Return the (X, Y) coordinate for the center point of the cell that contains the specified text.  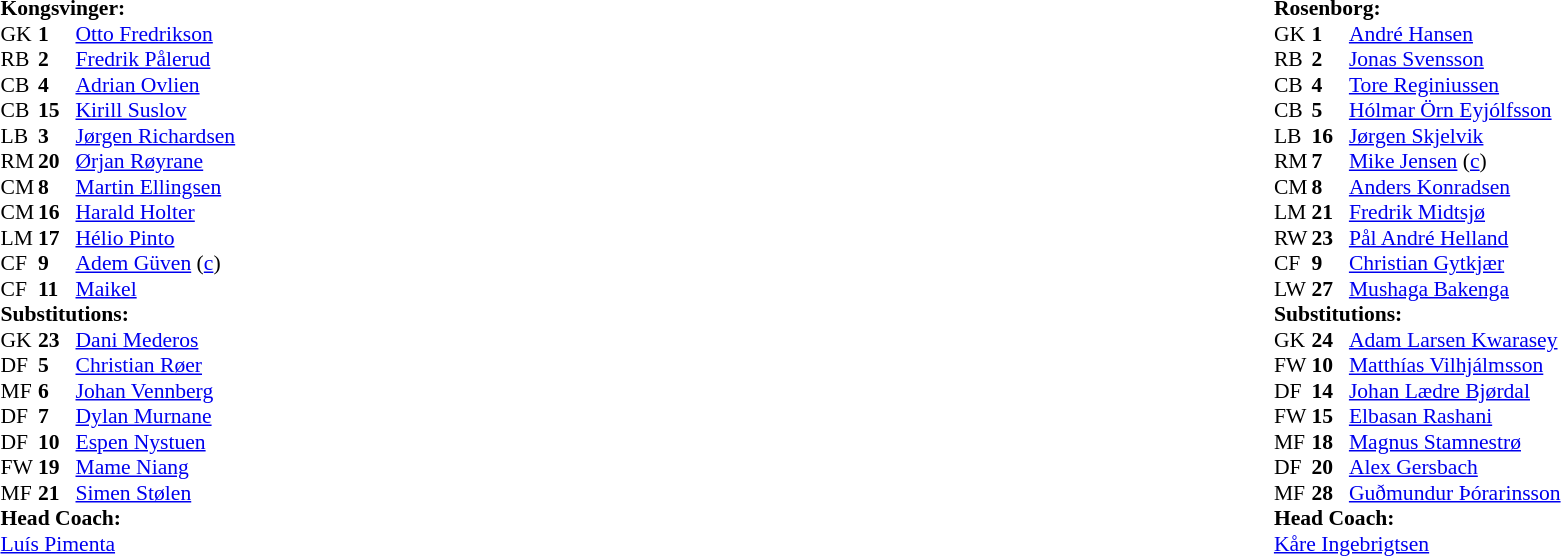
Adrian Ovlien (156, 85)
Alex Gersbach (1455, 467)
Johan Lædre Bjørdal (1455, 391)
Maikel (156, 289)
3 (57, 136)
Adam Larsen Kwarasey (1455, 340)
André Hansen (1455, 34)
Simen Stølen (156, 493)
LW (1293, 289)
14 (1330, 391)
Dylan Murnane (156, 417)
Mushaga Bakenga (1455, 289)
Christian Røer (156, 365)
Kirill Suslov (156, 111)
Guðmundur Þórarinsson (1455, 493)
Magnus Stamnestrø (1455, 442)
Jørgen Skjelvik (1455, 136)
Elbasan Rashani (1455, 417)
Anders Konradsen (1455, 187)
28 (1330, 493)
Hólmar Örn Eyjólfsson (1455, 111)
17 (57, 238)
Jonas Svensson (1455, 59)
11 (57, 289)
Fredrik Midtsjø (1455, 213)
Jørgen Richardsen (156, 136)
Tore Reginiussen (1455, 85)
18 (1330, 442)
Hélio Pinto (156, 238)
Pål André Helland (1455, 238)
Matthías Vilhjálmsson (1455, 365)
Johan Vennberg (156, 391)
RW (1293, 238)
Harald Holter (156, 213)
Martin Ellingsen (156, 187)
Mame Niang (156, 467)
Christian Gytkjær (1455, 263)
Fredrik Pålerud (156, 59)
Espen Nystuen (156, 442)
Mike Jensen (c) (1455, 161)
Adem Güven (c) (156, 263)
19 (57, 467)
24 (1330, 340)
Dani Mederos (156, 340)
27 (1330, 289)
Otto Fredrikson (156, 34)
6 (57, 391)
Ørjan Røyrane (156, 161)
